For the text-containing cell, return its midpoint in [x, y] coordinate format. 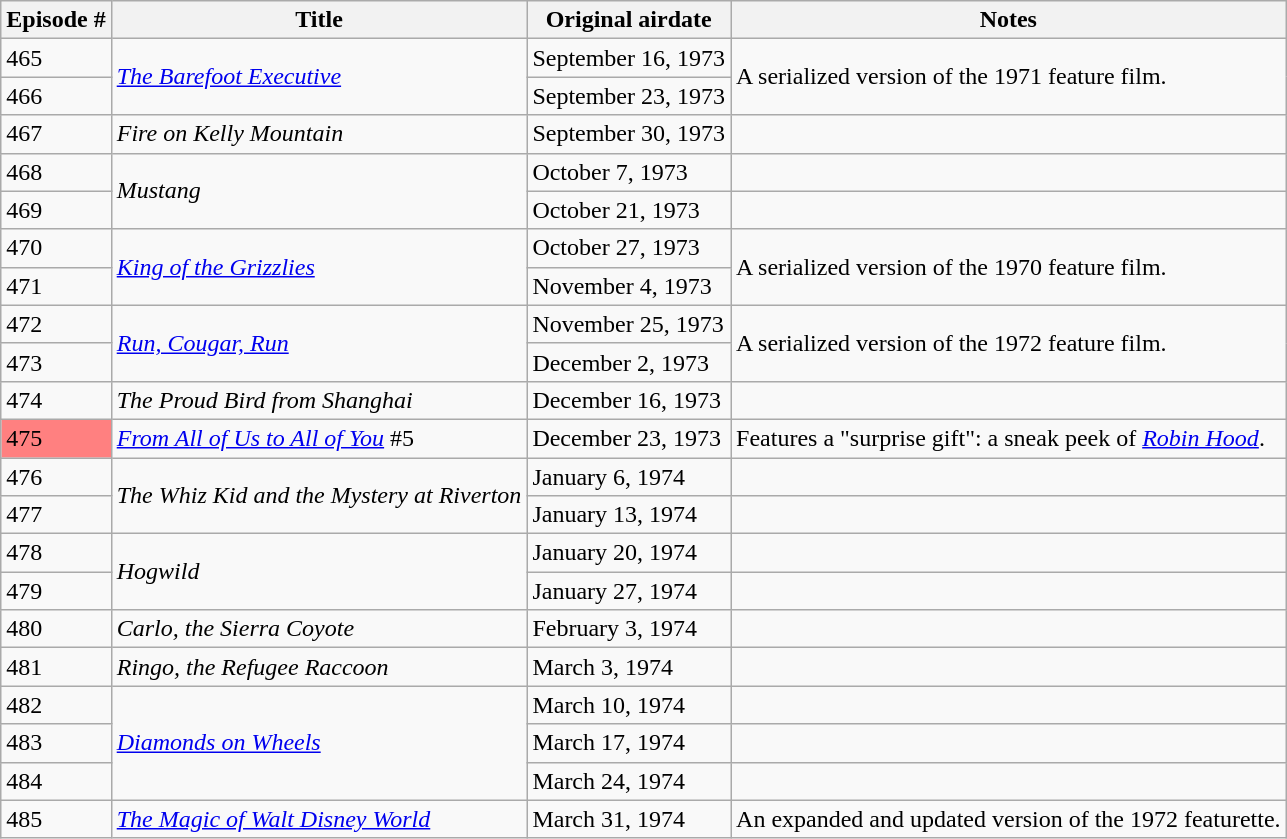
The Whiz Kid and the Mystery at Riverton [319, 496]
Title [319, 20]
December 2, 1973 [629, 362]
466 [56, 96]
472 [56, 324]
482 [56, 705]
An expanded and updated version of the 1972 featurette. [1009, 819]
467 [56, 134]
468 [56, 172]
Hogwild [319, 572]
Diamonds on Wheels [319, 743]
Original airdate [629, 20]
October 27, 1973 [629, 248]
The Magic of Walt Disney World [319, 819]
September 16, 1973 [629, 58]
January 13, 1974 [629, 515]
477 [56, 515]
March 10, 1974 [629, 705]
475 [56, 438]
March 24, 1974 [629, 781]
476 [56, 477]
The Proud Bird from Shanghai [319, 400]
The Barefoot Executive [319, 77]
483 [56, 743]
A serialized version of the 1972 feature film. [1009, 343]
478 [56, 553]
469 [56, 210]
Mustang [319, 191]
471 [56, 286]
Run, Cougar, Run [319, 343]
November 25, 1973 [629, 324]
March 31, 1974 [629, 819]
January 20, 1974 [629, 553]
481 [56, 667]
484 [56, 781]
Carlo, the Sierra Coyote [319, 629]
October 21, 1973 [629, 210]
473 [56, 362]
February 3, 1974 [629, 629]
King of the Grizzlies [319, 267]
Fire on Kelly Mountain [319, 134]
Features a "surprise gift": a sneak peek of Robin Hood. [1009, 438]
October 7, 1973 [629, 172]
September 30, 1973 [629, 134]
Notes [1009, 20]
January 6, 1974 [629, 477]
A serialized version of the 1971 feature film. [1009, 77]
From All of Us to All of You #5 [319, 438]
January 27, 1974 [629, 591]
Ringo, the Refugee Raccoon [319, 667]
March 3, 1974 [629, 667]
November 4, 1973 [629, 286]
A serialized version of the 1970 feature film. [1009, 267]
479 [56, 591]
September 23, 1973 [629, 96]
465 [56, 58]
March 17, 1974 [629, 743]
470 [56, 248]
Episode # [56, 20]
December 16, 1973 [629, 400]
474 [56, 400]
480 [56, 629]
December 23, 1973 [629, 438]
485 [56, 819]
